Locate the cell with the specified text and output its (X, Y) center coordinate. 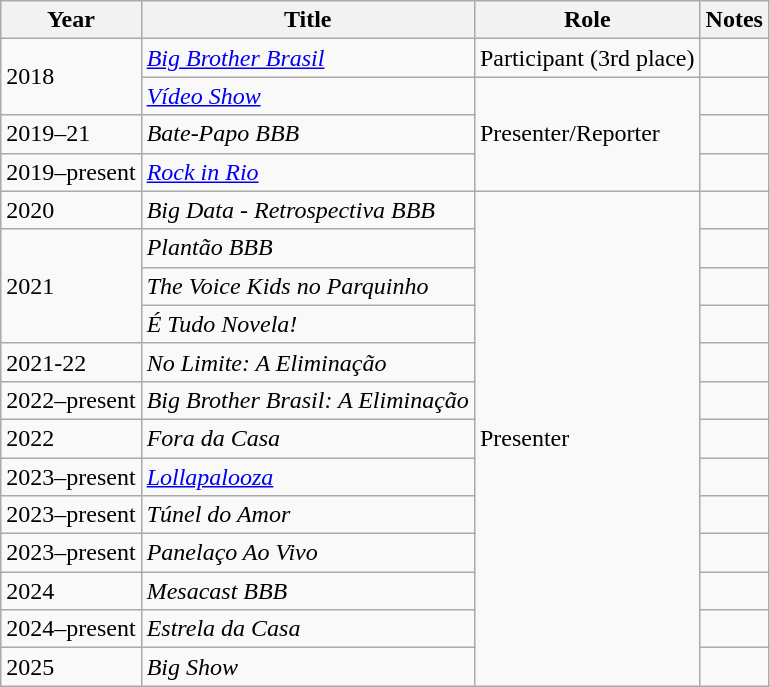
2018 (71, 77)
Mesacast BBB (308, 591)
Participant (3rd place) (587, 58)
Big Data - Retrospectiva BBB (308, 210)
2021 (71, 286)
The Voice Kids no Parquinho (308, 286)
2020 (71, 210)
Notes (734, 20)
Fora da Casa (308, 438)
Túnel do Amor (308, 515)
Big Brother Brasil (308, 58)
2022–present (71, 400)
2024 (71, 591)
Vídeo Show (308, 96)
Year (71, 20)
Estrela da Casa (308, 629)
Presenter/Reporter (587, 134)
Bate-Papo BBB (308, 134)
Presenter (587, 438)
2021-22 (71, 362)
É Tudo Novela! (308, 324)
2024–present (71, 629)
Role (587, 20)
2019–21 (71, 134)
2022 (71, 438)
Rock in Rio (308, 172)
Lollapalooza (308, 477)
2019–present (71, 172)
2025 (71, 667)
Panelaço Ao Vivo (308, 553)
Plantão BBB (308, 248)
Big Brother Brasil: A Eliminação (308, 400)
No Limite: A Eliminação (308, 362)
Big Show (308, 667)
Title (308, 20)
